Return [x, y] of the center of cell containing provided text 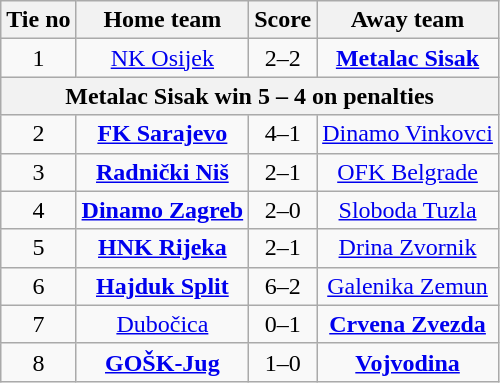
Dubočica [162, 324]
4 [38, 210]
Crvena Zvezda [408, 324]
4–1 [283, 134]
OFK Belgrade [408, 172]
6–2 [283, 286]
Drina Zvornik [408, 248]
Dinamo Zagreb [162, 210]
7 [38, 324]
Score [283, 20]
0–1 [283, 324]
1–0 [283, 362]
Galenika Zemun [408, 286]
8 [38, 362]
GOŠK-Jug [162, 362]
HNK Rijeka [162, 248]
2–0 [283, 210]
NK Osijek [162, 58]
6 [38, 286]
3 [38, 172]
Metalac Sisak [408, 58]
Radnički Niš [162, 172]
1 [38, 58]
2 [38, 134]
5 [38, 248]
Sloboda Tuzla [408, 210]
Tie no [38, 20]
Dinamo Vinkovci [408, 134]
FK Sarajevo [162, 134]
Home team [162, 20]
2–2 [283, 58]
Away team [408, 20]
Hajduk Split [162, 286]
Vojvodina [408, 362]
Metalac Sisak win 5 – 4 on penalties [250, 96]
